Scan for the cell matching the given text and deliver its [x, y] coordinate at center. 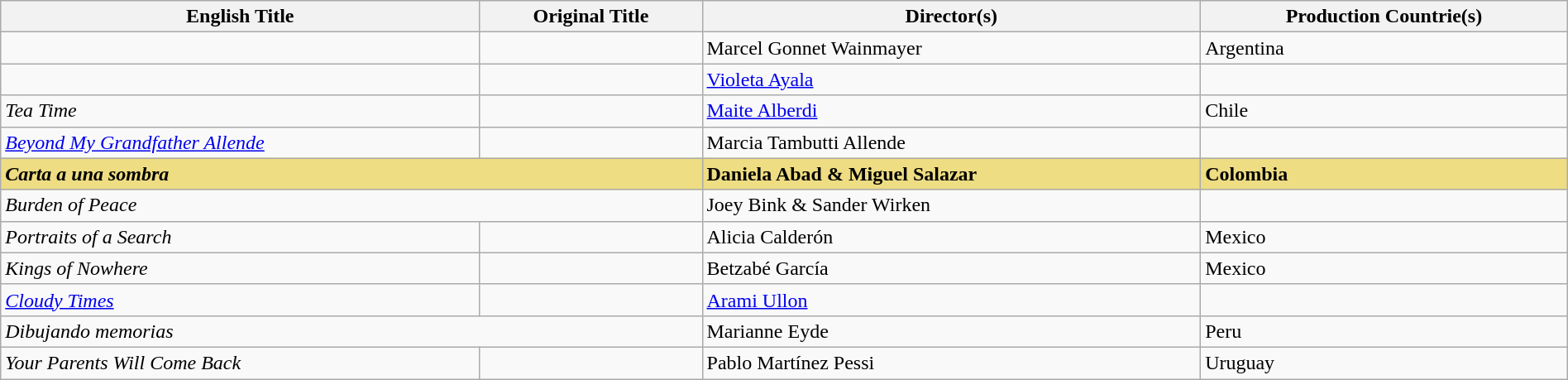
Joey Bink & Sander Wirken [951, 205]
Uruguay [1384, 363]
Carta a una sombra [351, 174]
Violeta Ayala [951, 79]
Peru [1384, 331]
Pablo Martínez Pessi [951, 363]
Arami Ullon [951, 300]
Original Title [590, 17]
English Title [240, 17]
Argentina [1384, 48]
Director(s) [951, 17]
Cloudy Times [240, 300]
Colombia [1384, 174]
Tea Time [240, 111]
Portraits of a Search [240, 237]
Marcel Gonnet Wainmayer [951, 48]
Maite Alberdi [951, 111]
Daniela Abad & Miguel Salazar [951, 174]
Production Countrie(s) [1384, 17]
Alicia Calderón [951, 237]
Dibujando memorias [351, 331]
Marianne Eyde [951, 331]
Chile [1384, 111]
Your Parents Will Come Back [240, 363]
Beyond My Grandfather Allende [240, 142]
Marcia Tambutti Allende [951, 142]
Betzabé García [951, 268]
Burden of Peace [351, 205]
Kings of Nowhere [240, 268]
